Pinpoint the cell where the given text exists, returning its [X, Y] midpoint coordinate. 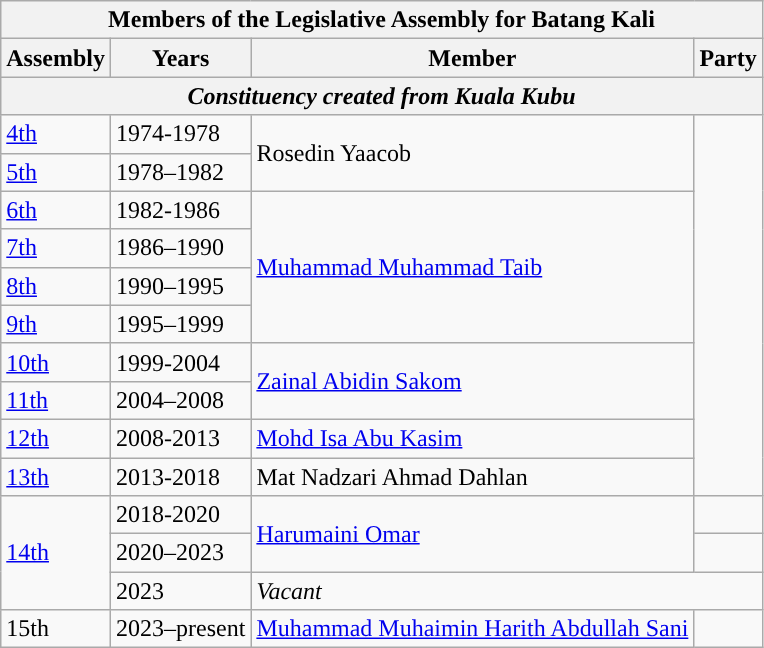
1999-2004 [180, 362]
13th [56, 477]
2004–2008 [180, 400]
Rosedin Yaacob [472, 153]
Mohd Isa Abu Kasim [472, 438]
9th [56, 324]
1986–1990 [180, 248]
15th [56, 629]
1982-1986 [180, 210]
Muhammad Muhammad Taib [472, 267]
Vacant [506, 591]
Members of the Legislative Assembly for Batang Kali [382, 20]
12th [56, 438]
1990–1995 [180, 286]
2013-2018 [180, 477]
1978–1982 [180, 172]
1995–1999 [180, 324]
10th [56, 362]
Member [472, 58]
Zainal Abidin Sakom [472, 381]
Mat Nadzari Ahmad Dahlan [472, 477]
8th [56, 286]
1974-1978 [180, 134]
Harumaini Omar [472, 534]
6th [56, 210]
7th [56, 248]
Party [728, 58]
2020–2023 [180, 553]
Years [180, 58]
2018-2020 [180, 515]
4th [56, 134]
5th [56, 172]
Constituency created from Kuala Kubu [382, 96]
2023 [180, 591]
2023–present [180, 629]
Muhammad Muhaimin Harith Abdullah Sani [472, 629]
2008-2013 [180, 438]
Assembly [56, 58]
14th [56, 553]
11th [56, 400]
